Return [x, y] of the center of cell containing provided text 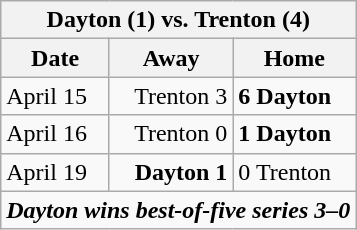
Trenton 0 [170, 134]
Dayton 1 [170, 172]
Away [170, 58]
0 Trenton [294, 172]
April 15 [56, 96]
Date [56, 58]
Trenton 3 [170, 96]
April 16 [56, 134]
Dayton wins best-of-five series 3–0 [178, 210]
1 Dayton [294, 134]
6 Dayton [294, 96]
Home [294, 58]
Dayton (1) vs. Trenton (4) [178, 20]
April 19 [56, 172]
